Locate the cell with the specified text and output its (x, y) center coordinate. 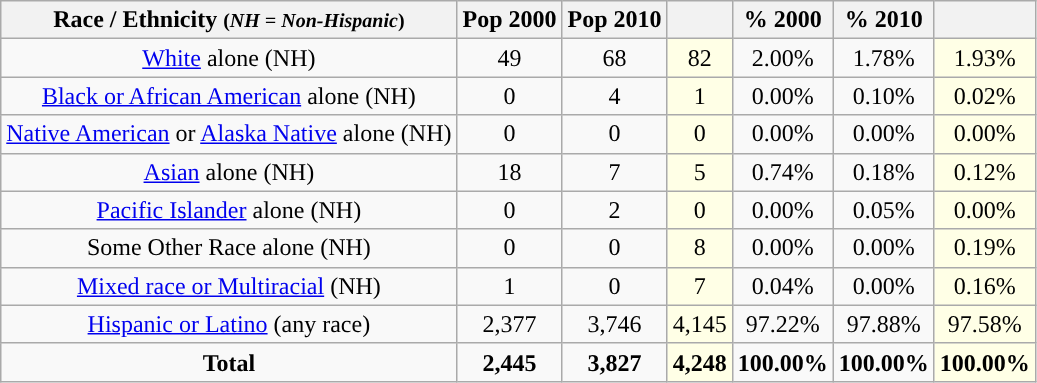
3,746 (614, 324)
% 2010 (884, 20)
97.22% (782, 324)
2.00% (782, 58)
82 (700, 58)
5 (700, 172)
3,827 (614, 362)
0.04% (782, 286)
49 (510, 58)
Pop 2010 (614, 20)
White alone (NH) (229, 58)
0.74% (782, 172)
2 (614, 210)
2,377 (510, 324)
8 (700, 248)
0.10% (884, 96)
% 2000 (782, 20)
4,145 (700, 324)
Total (229, 362)
4 (614, 96)
1.93% (984, 58)
Native American or Alaska Native alone (NH) (229, 134)
97.88% (884, 324)
0.02% (984, 96)
Pop 2000 (510, 20)
0.18% (884, 172)
0.05% (884, 210)
68 (614, 58)
97.58% (984, 324)
1.78% (884, 58)
18 (510, 172)
0.16% (984, 286)
Some Other Race alone (NH) (229, 248)
Pacific Islander alone (NH) (229, 210)
2,445 (510, 362)
0.19% (984, 248)
4,248 (700, 362)
Black or African American alone (NH) (229, 96)
Mixed race or Multiracial (NH) (229, 286)
Hispanic or Latino (any race) (229, 324)
0.12% (984, 172)
Race / Ethnicity (NH = Non-Hispanic) (229, 20)
Asian alone (NH) (229, 172)
